Locate the cell with the specified text and output its (X, Y) center coordinate. 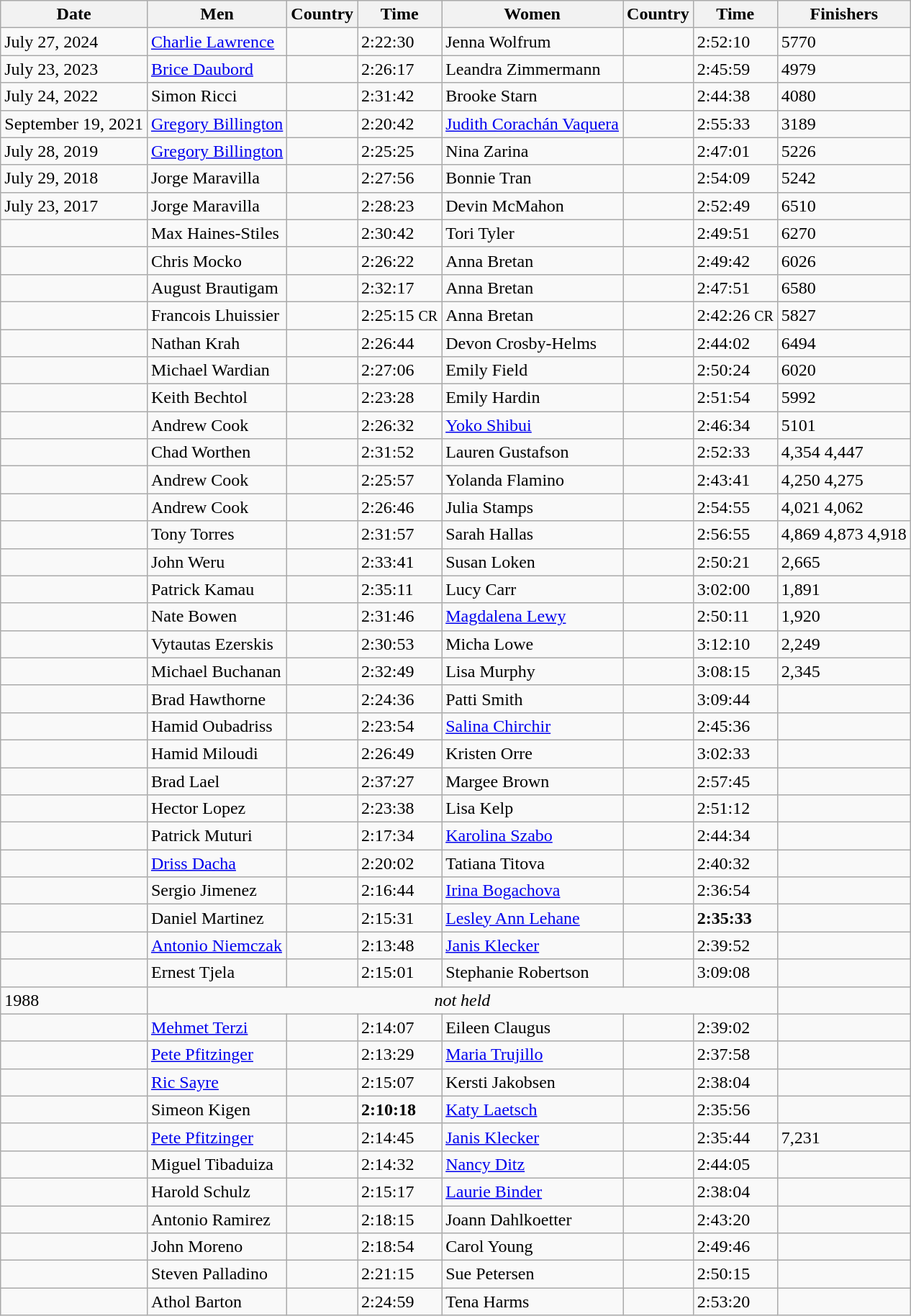
Finishers (843, 14)
Sergio Jimenez (217, 891)
2:50:24 (735, 371)
3:02:00 (735, 589)
Nathan Krah (217, 343)
2:44:02 (735, 343)
Vytautas Ezerskis (217, 644)
3:08:15 (735, 671)
Salina Chirchir (532, 726)
2:26:22 (400, 260)
August Brautigam (217, 288)
2:25:57 (400, 480)
Tony Torres (217, 535)
Devin McMahon (532, 206)
Stephanie Robertson (532, 973)
2:35:33 (735, 918)
5770 (843, 42)
5242 (843, 178)
Hamid Oubadriss (217, 726)
2:54:09 (735, 178)
4,869 4,873 4,918 (843, 535)
3:09:08 (735, 973)
Patrick Kamau (217, 589)
2:26:44 (400, 343)
3:09:44 (735, 699)
2:20:02 (400, 863)
3:02:33 (735, 753)
2:30:53 (400, 644)
2:28:23 (400, 206)
2,249 (843, 644)
2:50:15 (735, 1274)
Driss Dacha (217, 863)
2:21:15 (400, 1274)
4080 (843, 96)
Antonio Ramirez (217, 1220)
2:44:34 (735, 836)
Lucy Carr (532, 589)
2:31:52 (400, 453)
Simon Ricci (217, 96)
2:23:38 (400, 809)
6020 (843, 371)
Daniel Martinez (217, 918)
2:10:18 (400, 1109)
2:46:34 (735, 425)
4,250 4,275 (843, 480)
2:25:15 CR (400, 315)
2:18:54 (400, 1247)
Emily Hardin (532, 398)
2:44:05 (735, 1164)
2:52:10 (735, 42)
5101 (843, 425)
2:49:46 (735, 1247)
2:37:58 (735, 1055)
Irina Bogachova (532, 891)
Nancy Ditz (532, 1164)
Charlie Lawrence (217, 42)
2:57:45 (735, 781)
5226 (843, 151)
July 24, 2022 (74, 96)
1988 (74, 1000)
Susan Loken (532, 562)
4,021 4,062 (843, 507)
Micha Lowe (532, 644)
2:52:33 (735, 453)
Patti Smith (532, 699)
John Weru (217, 562)
2:26:17 (400, 69)
Michael Buchanan (217, 671)
2:17:34 (400, 836)
2:31:57 (400, 535)
Lisa Kelp (532, 809)
2:35:44 (735, 1137)
July 23, 2023 (74, 69)
2:47:01 (735, 151)
2:31:42 (400, 96)
not held (462, 1000)
John Moreno (217, 1247)
2:52:49 (735, 206)
7,231 (843, 1137)
2:23:54 (400, 726)
Joann Dahlkoetter (532, 1220)
Tena Harms (532, 1302)
2:23:28 (400, 398)
July 28, 2019 (74, 151)
September 19, 2021 (74, 124)
Kristen Orre (532, 753)
2:27:56 (400, 178)
Maria Trujillo (532, 1055)
Judith Corachán Vaquera (532, 124)
2:35:11 (400, 589)
Jenna Wolfrum (532, 42)
2:49:42 (735, 260)
2:26:49 (400, 753)
2:50:21 (735, 562)
Michael Wardian (217, 371)
3:12:10 (735, 644)
2:24:59 (400, 1302)
Steven Palladino (217, 1274)
Katy Laetsch (532, 1109)
Yoko Shibui (532, 425)
Yolanda Flamino (532, 480)
2:31:46 (400, 617)
2:14:45 (400, 1137)
2:45:36 (735, 726)
Sue Petersen (532, 1274)
Chad Worthen (217, 453)
Carol Young (532, 1247)
2:43:20 (735, 1220)
2,345 (843, 671)
Brice Daubord (217, 69)
2:22:30 (400, 42)
Chris Mocko (217, 260)
2:42:26 CR (735, 315)
6510 (843, 206)
Max Haines-Stiles (217, 233)
2:16:44 (400, 891)
Nina Zarina (532, 151)
2:24:36 (400, 699)
2:33:41 (400, 562)
2:53:20 (735, 1302)
Kersti Jakobsen (532, 1082)
2:43:41 (735, 480)
Miguel Tibaduiza (217, 1164)
2:35:56 (735, 1109)
2:25:25 (400, 151)
2:15:17 (400, 1192)
Nate Bowen (217, 617)
2:37:27 (400, 781)
Men (217, 14)
2:39:02 (735, 1027)
2:13:48 (400, 945)
Karolina Szabo (532, 836)
Bonnie Tran (532, 178)
Hamid Miloudi (217, 753)
6026 (843, 260)
2:39:52 (735, 945)
2,665 (843, 562)
2:36:54 (735, 891)
Date (74, 14)
5827 (843, 315)
Laurie Binder (532, 1192)
2:20:42 (400, 124)
Ernest Tjela (217, 973)
Athol Barton (217, 1302)
6580 (843, 288)
2:15:31 (400, 918)
Eileen Claugus (532, 1027)
Tatiana Titova (532, 863)
2:54:55 (735, 507)
Sarah Hallas (532, 535)
Antonio Niemczak (217, 945)
1,891 (843, 589)
Brad Lael (217, 781)
2:26:32 (400, 425)
2:49:51 (735, 233)
Brooke Starn (532, 96)
2:32:17 (400, 288)
5992 (843, 398)
2:47:51 (735, 288)
Lauren Gustafson (532, 453)
Emily Field (532, 371)
2:44:38 (735, 96)
4979 (843, 69)
2:50:11 (735, 617)
2:27:06 (400, 371)
Magdalena Lewy (532, 617)
Women (532, 14)
Julia Stamps (532, 507)
2:15:01 (400, 973)
Keith Bechtol (217, 398)
2:14:32 (400, 1164)
6270 (843, 233)
2:13:29 (400, 1055)
2:15:07 (400, 1082)
6494 (843, 343)
2:51:54 (735, 398)
3189 (843, 124)
Lesley Ann Lehane (532, 918)
2:55:33 (735, 124)
Harold Schulz (217, 1192)
July 29, 2018 (74, 178)
Simeon Kigen (217, 1109)
Margee Brown (532, 781)
Devon Crosby-Helms (532, 343)
2:14:07 (400, 1027)
1,920 (843, 617)
4,354 4,447 (843, 453)
July 23, 2017 (74, 206)
2:18:15 (400, 1220)
Ric Sayre (217, 1082)
2:30:42 (400, 233)
Francois Lhuissier (217, 315)
2:51:12 (735, 809)
Tori Tyler (532, 233)
Brad Hawthorne (217, 699)
Hector Lopez (217, 809)
2:40:32 (735, 863)
Lisa Murphy (532, 671)
Mehmet Terzi (217, 1027)
2:56:55 (735, 535)
2:26:46 (400, 507)
2:32:49 (400, 671)
Patrick Muturi (217, 836)
Leandra Zimmermann (532, 69)
2:45:59 (735, 69)
July 27, 2024 (74, 42)
